Output the [X, Y] coordinate of the center of the cell containing the given text.  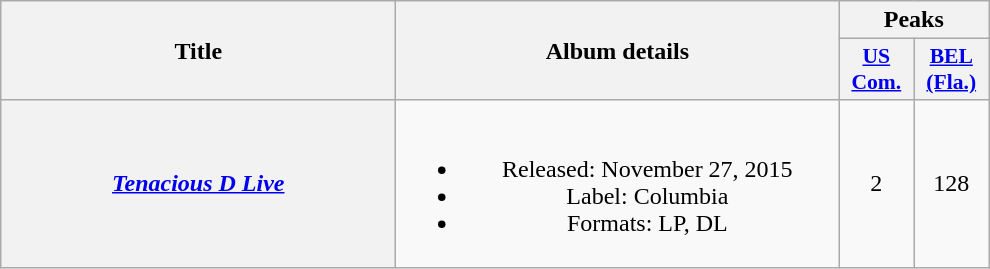
Tenacious D Live [198, 184]
Released: November 27, 2015Label: ColumbiaFormats: LP, DL [618, 184]
USCom. [876, 70]
128 [952, 184]
2 [876, 184]
Peaks [914, 20]
Album details [618, 50]
Title [198, 50]
BEL(Fla.) [952, 70]
